Capture the cell that displays the provided text and extract its (X, Y) central coordinate. 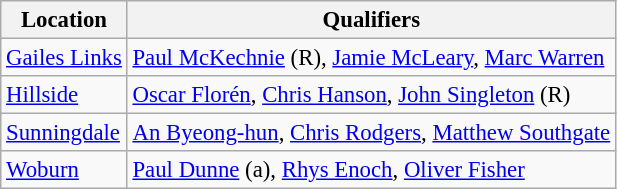
Paul McKechnie (R), Jamie McLeary, Marc Warren (371, 58)
Hillside (64, 95)
Sunningdale (64, 133)
Oscar Florén, Chris Hanson, John Singleton (R) (371, 95)
An Byeong-hun, Chris Rodgers, Matthew Southgate (371, 133)
Woburn (64, 170)
Qualifiers (371, 20)
Paul Dunne (a), Rhys Enoch, Oliver Fisher (371, 170)
Location (64, 20)
Gailes Links (64, 58)
